Detect which cell encompasses the target text, then output its [x, y] center coordinate. 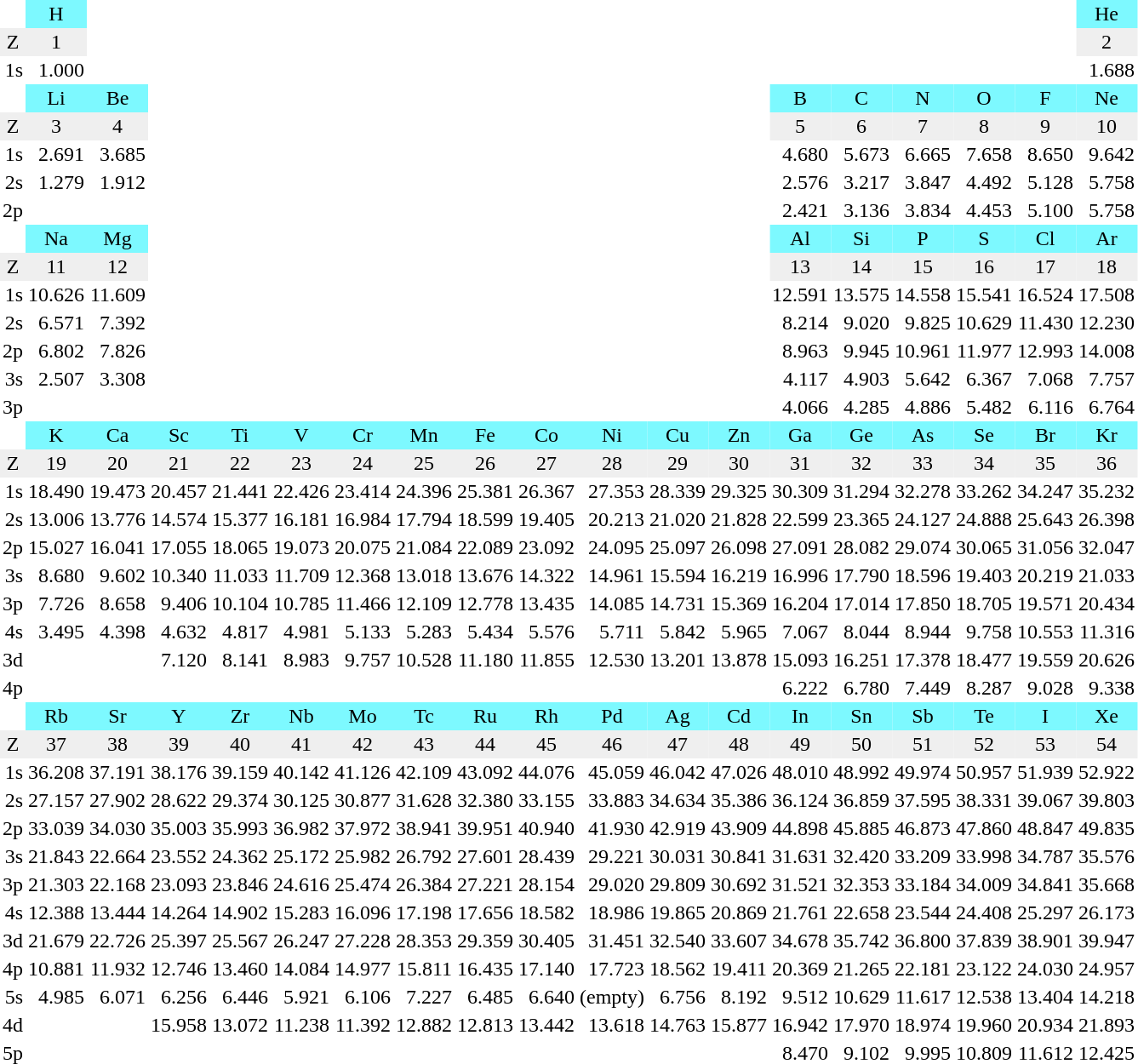
42.919 [678, 829]
30.065 [984, 548]
6.802 [56, 351]
5.842 [678, 632]
27.353 [612, 492]
Sc [179, 436]
17.140 [546, 969]
24.362 [240, 856]
37.972 [363, 829]
14 [861, 267]
26 [485, 463]
7.658 [984, 155]
5.128 [1045, 182]
46.873 [923, 829]
25.172 [301, 856]
Sr [117, 717]
20.626 [1107, 661]
22.658 [861, 912]
V [301, 436]
17.790 [861, 575]
8.192 [739, 998]
21.033 [1107, 575]
25.297 [1045, 912]
21.893 [1107, 1025]
8.650 [1045, 155]
10.553 [1045, 632]
12.591 [800, 295]
27.601 [485, 856]
24 [363, 463]
41.126 [363, 773]
21.084 [424, 548]
6.446 [240, 998]
10.340 [179, 575]
Si [861, 238]
16.204 [800, 604]
24.408 [984, 912]
38.331 [984, 800]
29.809 [678, 885]
11.855 [546, 661]
39.067 [1045, 800]
13 [800, 267]
S [984, 238]
19.559 [1045, 661]
28.622 [179, 800]
30.309 [800, 492]
16.984 [363, 519]
16.996 [800, 575]
12.778 [485, 604]
25.474 [363, 885]
23.122 [984, 969]
23.544 [923, 912]
40 [240, 744]
33.883 [612, 800]
19.411 [739, 969]
51 [923, 744]
31.451 [612, 941]
17.794 [424, 519]
11.430 [1045, 323]
42 [363, 744]
13.575 [861, 295]
13.404 [1045, 998]
14.977 [363, 969]
11.977 [984, 351]
6.764 [1107, 407]
Cr [363, 436]
5.283 [424, 632]
52 [984, 744]
Fe [485, 436]
24.396 [424, 492]
14.085 [612, 604]
Y [179, 717]
10.961 [923, 351]
11.617 [923, 998]
29.359 [485, 941]
15.093 [800, 661]
16.524 [1045, 295]
(empty) [612, 998]
25.397 [179, 941]
35.993 [240, 829]
31.628 [424, 800]
54 [1107, 744]
Tc [424, 717]
25.643 [1045, 519]
Co [546, 436]
16 [984, 267]
47.860 [984, 829]
15.027 [56, 548]
17.198 [424, 912]
40.142 [301, 773]
1.912 [117, 182]
38.901 [1045, 941]
16.942 [800, 1025]
5.673 [861, 155]
7.726 [56, 604]
2 [1107, 43]
Xe [1107, 717]
23 [301, 463]
15.369 [739, 604]
20.934 [1045, 1025]
15.283 [301, 912]
15 [923, 267]
5.133 [363, 632]
24.616 [301, 885]
Zn [739, 436]
10.881 [56, 969]
17.378 [923, 661]
2.576 [800, 182]
42.109 [424, 773]
35.668 [1107, 885]
19.960 [984, 1025]
39.803 [1107, 800]
25.567 [240, 941]
10.626 [56, 295]
21.303 [56, 885]
29.325 [739, 492]
49.835 [1107, 829]
34 [984, 463]
Ag [678, 717]
14.218 [1107, 998]
C [861, 99]
29.374 [240, 800]
21.265 [861, 969]
9.758 [984, 632]
43.909 [739, 829]
4.680 [800, 155]
13.072 [240, 1025]
49.974 [923, 773]
12.813 [485, 1025]
4.066 [800, 407]
7.826 [117, 351]
5.434 [485, 632]
4.492 [984, 182]
8.141 [240, 661]
24.888 [984, 519]
19.073 [301, 548]
27.221 [485, 885]
6.640 [546, 998]
F [1045, 99]
47 [678, 744]
Ar [1107, 238]
33.607 [739, 941]
4 [117, 126]
22.181 [923, 969]
2.691 [56, 155]
20.219 [1045, 575]
Rh [546, 717]
Mo [363, 717]
34.678 [800, 941]
12 [117, 267]
20.434 [1107, 604]
1.688 [1107, 70]
13.442 [546, 1025]
12.746 [179, 969]
36.124 [800, 800]
O [984, 99]
4.117 [800, 380]
17.014 [861, 604]
8.044 [861, 632]
16.435 [485, 969]
22.168 [117, 885]
12.109 [424, 604]
5.965 [739, 632]
24.957 [1107, 969]
50.957 [984, 773]
21.020 [678, 519]
8.287 [984, 688]
1.000 [56, 70]
21.679 [56, 941]
Cl [1045, 238]
18.582 [546, 912]
34.787 [1045, 856]
37.191 [117, 773]
Cu [678, 436]
5s [13, 998]
Sb [923, 717]
30.125 [301, 800]
40.940 [546, 829]
B [800, 99]
37 [56, 744]
29.020 [612, 885]
13.460 [240, 969]
18.596 [923, 575]
21.843 [56, 856]
14.574 [179, 519]
18 [1107, 267]
24.030 [1045, 969]
11.316 [1107, 632]
9.406 [179, 604]
17.723 [612, 969]
30.405 [546, 941]
34.634 [678, 800]
5.921 [301, 998]
49 [800, 744]
11.466 [363, 604]
13.006 [56, 519]
8.944 [923, 632]
Mn [424, 436]
27 [546, 463]
22.089 [485, 548]
17.850 [923, 604]
6.222 [800, 688]
3.495 [56, 632]
37.595 [923, 800]
30.877 [363, 800]
12.530 [612, 661]
7 [923, 126]
7.757 [1107, 380]
Ga [800, 436]
6.485 [485, 998]
33.262 [984, 492]
18.490 [56, 492]
In [800, 717]
9.945 [861, 351]
12.882 [424, 1025]
41.930 [612, 829]
14.084 [301, 969]
32.380 [485, 800]
19.865 [678, 912]
50 [861, 744]
7.067 [800, 632]
4.985 [56, 998]
12.993 [1045, 351]
P [923, 238]
4.903 [861, 380]
38.176 [179, 773]
4.453 [984, 211]
19.473 [117, 492]
35.386 [739, 800]
31.631 [800, 856]
3.136 [861, 211]
35.742 [861, 941]
6.367 [984, 380]
6.665 [923, 155]
9.028 [1045, 688]
2.421 [800, 211]
20.869 [739, 912]
3.834 [923, 211]
16.181 [301, 519]
30.841 [739, 856]
1 [56, 43]
Ca [117, 436]
5.482 [984, 407]
20.213 [612, 519]
16.219 [739, 575]
18.986 [612, 912]
9.825 [923, 323]
30 [739, 463]
7.068 [1045, 380]
23.414 [363, 492]
25.381 [485, 492]
3.308 [117, 380]
5.100 [1045, 211]
Al [800, 238]
11.709 [301, 575]
41 [301, 744]
20.369 [800, 969]
5.576 [546, 632]
39 [179, 744]
K [56, 436]
Se [984, 436]
18.599 [485, 519]
8.658 [117, 604]
24.127 [923, 519]
53 [1045, 744]
35 [1045, 463]
21.828 [739, 519]
46 [612, 744]
4.981 [301, 632]
4.817 [240, 632]
19.571 [1045, 604]
23.093 [179, 885]
9.020 [861, 323]
48 [739, 744]
31.294 [861, 492]
12.538 [984, 998]
26.098 [739, 548]
7.227 [424, 998]
8.983 [301, 661]
27.228 [363, 941]
15.377 [240, 519]
He [1107, 14]
30.031 [678, 856]
18.065 [240, 548]
12.230 [1107, 323]
47.026 [739, 773]
36.982 [301, 829]
7.392 [117, 323]
45 [546, 744]
Sn [861, 717]
Ru [485, 717]
14.763 [678, 1025]
10.785 [301, 604]
8.680 [56, 575]
16.096 [363, 912]
33.998 [984, 856]
18.705 [984, 604]
44.898 [800, 829]
19.403 [984, 575]
25.982 [363, 856]
4.886 [923, 407]
Te [984, 717]
14.731 [678, 604]
20.075 [363, 548]
31.056 [1045, 548]
12.368 [363, 575]
31.521 [800, 885]
4.398 [117, 632]
9.757 [363, 661]
36 [1107, 463]
5 [800, 126]
13.444 [117, 912]
28.154 [546, 885]
23.552 [179, 856]
H [56, 14]
45.885 [861, 829]
21.761 [800, 912]
32.047 [1107, 548]
34.030 [117, 829]
29.074 [923, 548]
22 [240, 463]
3.217 [861, 182]
25.097 [678, 548]
32.278 [923, 492]
33.184 [923, 885]
15.811 [424, 969]
6.116 [1045, 407]
10 [1107, 126]
11.392 [363, 1025]
9.642 [1107, 155]
26.173 [1107, 912]
15.541 [984, 295]
Na [56, 238]
24.095 [612, 548]
31 [800, 463]
34.841 [1045, 885]
Nb [301, 717]
9 [1045, 126]
9.512 [800, 998]
15.594 [678, 575]
14.008 [1107, 351]
39.159 [240, 773]
20.457 [179, 492]
7.449 [923, 688]
44.076 [546, 773]
11.932 [117, 969]
13.618 [612, 1025]
13.676 [485, 575]
19 [56, 463]
14.322 [546, 575]
12.388 [56, 912]
25 [424, 463]
Ge [861, 436]
38 [117, 744]
Rb [56, 717]
43 [424, 744]
36.800 [923, 941]
3 [56, 126]
30.692 [739, 885]
34.247 [1045, 492]
10.528 [424, 661]
14.902 [240, 912]
32.420 [861, 856]
13.776 [117, 519]
N [923, 99]
6.106 [363, 998]
14.961 [612, 575]
4d [13, 1025]
18.974 [923, 1025]
Li [56, 99]
33.209 [923, 856]
32.353 [861, 885]
11.238 [301, 1025]
5.711 [612, 632]
17.508 [1107, 295]
29 [678, 463]
9.602 [117, 575]
44 [485, 744]
39.947 [1107, 941]
15.958 [179, 1025]
5.642 [923, 380]
43.092 [485, 773]
27.902 [117, 800]
17.055 [179, 548]
20 [117, 463]
13.878 [739, 661]
14.264 [179, 912]
19.405 [546, 519]
6.071 [117, 998]
22.726 [117, 941]
8 [984, 126]
21 [179, 463]
36.859 [861, 800]
35.576 [1107, 856]
28.339 [678, 492]
18.477 [984, 661]
39.951 [485, 829]
Be [117, 99]
16.041 [117, 548]
35.003 [179, 829]
Zr [240, 717]
48.010 [800, 773]
4.285 [861, 407]
Pd [612, 717]
As [923, 436]
27.157 [56, 800]
11.609 [117, 295]
48.992 [861, 773]
26.367 [546, 492]
26.792 [424, 856]
48.847 [1045, 829]
23.092 [546, 548]
11.180 [485, 661]
6.571 [56, 323]
3.847 [923, 182]
52.922 [1107, 773]
51.939 [1045, 773]
Ni [612, 436]
17 [1045, 267]
10.104 [240, 604]
26.384 [424, 885]
1.279 [56, 182]
21.441 [240, 492]
6.780 [861, 688]
35.232 [1107, 492]
27.091 [800, 548]
4.632 [179, 632]
22.664 [117, 856]
6.756 [678, 998]
26.398 [1107, 519]
8.963 [800, 351]
23.846 [240, 885]
2.507 [56, 380]
34.009 [984, 885]
17.970 [861, 1025]
14.558 [923, 295]
16.251 [861, 661]
Br [1045, 436]
13.201 [678, 661]
15.877 [739, 1025]
3.685 [117, 155]
18.562 [678, 969]
46.042 [678, 773]
28.439 [546, 856]
22.426 [301, 492]
23.365 [861, 519]
32.540 [678, 941]
38.941 [424, 829]
I [1045, 717]
37.839 [984, 941]
36.208 [56, 773]
22.599 [800, 519]
28 [612, 463]
Ti [240, 436]
28.353 [424, 941]
17.656 [485, 912]
Cd [739, 717]
8.214 [800, 323]
33.155 [546, 800]
33 [923, 463]
28.082 [861, 548]
45.059 [612, 773]
29.221 [612, 856]
9.338 [1107, 688]
11.033 [240, 575]
Ne [1107, 99]
13.435 [546, 604]
7.120 [179, 661]
Kr [1107, 436]
32 [861, 463]
33.039 [56, 829]
11 [56, 267]
6.256 [179, 998]
13.018 [424, 575]
Mg [117, 238]
6 [861, 126]
26.247 [301, 941]
